Pinpoint the cell where the given text exists, returning its (x, y) midpoint coordinate. 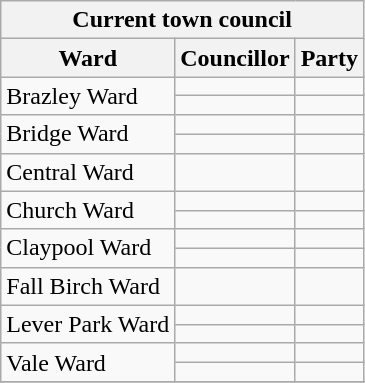
Current town council (182, 20)
Lever Park Ward (88, 324)
Bridge Ward (88, 134)
Brazley Ward (88, 96)
Church Ward (88, 210)
Claypool Ward (88, 248)
Vale Ward (88, 362)
Party (329, 58)
Fall Birch Ward (88, 286)
Central Ward (88, 172)
Ward (88, 58)
Councillor (235, 58)
